Pinpoint the cell where the given text exists, returning its [x, y] midpoint coordinate. 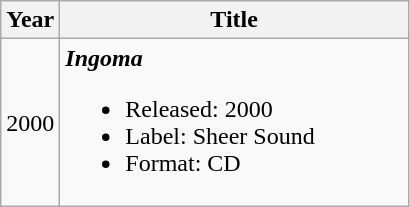
Year [30, 20]
IngomaReleased: 2000Label: Sheer Sound Format: CD [234, 122]
Title [234, 20]
2000 [30, 122]
